Find where the given text appears and provide that cell's center as (x, y) coordinate. 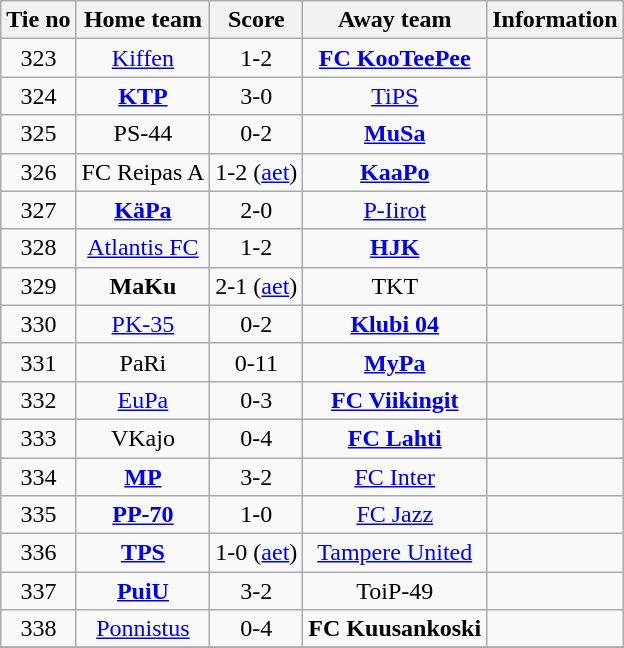
PP-70 (143, 515)
3-0 (256, 96)
323 (38, 58)
Tie no (38, 20)
ToiP-49 (395, 591)
MP (143, 477)
FC Inter (395, 477)
328 (38, 248)
337 (38, 591)
1-2 (aet) (256, 172)
Score (256, 20)
336 (38, 553)
Kiffen (143, 58)
TKT (395, 286)
Atlantis FC (143, 248)
FC Reipas A (143, 172)
PS-44 (143, 134)
1-0 (256, 515)
FC Viikingit (395, 400)
FC Kuusankoski (395, 629)
333 (38, 438)
325 (38, 134)
335 (38, 515)
326 (38, 172)
KäPa (143, 210)
1-0 (aet) (256, 553)
KaaPo (395, 172)
HJK (395, 248)
2-0 (256, 210)
FC Lahti (395, 438)
0-11 (256, 362)
Ponnistus (143, 629)
Tampere United (395, 553)
MaKu (143, 286)
P-Iirot (395, 210)
FC Jazz (395, 515)
TPS (143, 553)
EuPa (143, 400)
PaRi (143, 362)
PK-35 (143, 324)
332 (38, 400)
TiPS (395, 96)
Away team (395, 20)
VKajo (143, 438)
MuSa (395, 134)
FC KooTeePee (395, 58)
PuiU (143, 591)
324 (38, 96)
Home team (143, 20)
Information (555, 20)
338 (38, 629)
327 (38, 210)
KTP (143, 96)
331 (38, 362)
Klubi 04 (395, 324)
2-1 (aet) (256, 286)
0-3 (256, 400)
MyPa (395, 362)
330 (38, 324)
334 (38, 477)
329 (38, 286)
